Find where the given text appears and provide that cell's center as [X, Y] coordinate. 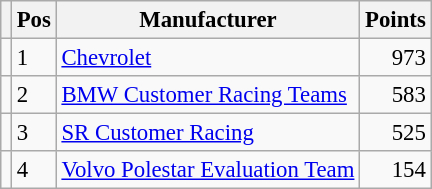
583 [396, 95]
3 [34, 133]
4 [34, 170]
154 [396, 170]
Volvo Polestar Evaluation Team [208, 170]
973 [396, 58]
2 [34, 95]
Manufacturer [208, 20]
1 [34, 58]
SR Customer Racing [208, 133]
BMW Customer Racing Teams [208, 95]
Points [396, 20]
525 [396, 133]
Pos [34, 20]
Chevrolet [208, 58]
